Detect which cell encompasses the target text, then output its (x, y) center coordinate. 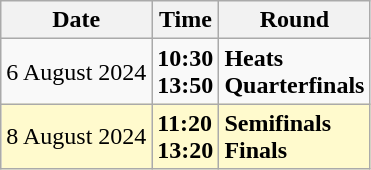
Time (186, 20)
6 August 2024 (76, 72)
Date (76, 20)
SemifinalsFinals (294, 136)
HeatsQuarterfinals (294, 72)
10:3013:50 (186, 72)
8 August 2024 (76, 136)
Round (294, 20)
11:2013:20 (186, 136)
